Output the (x, y) coordinate of the center of the cell containing the given text.  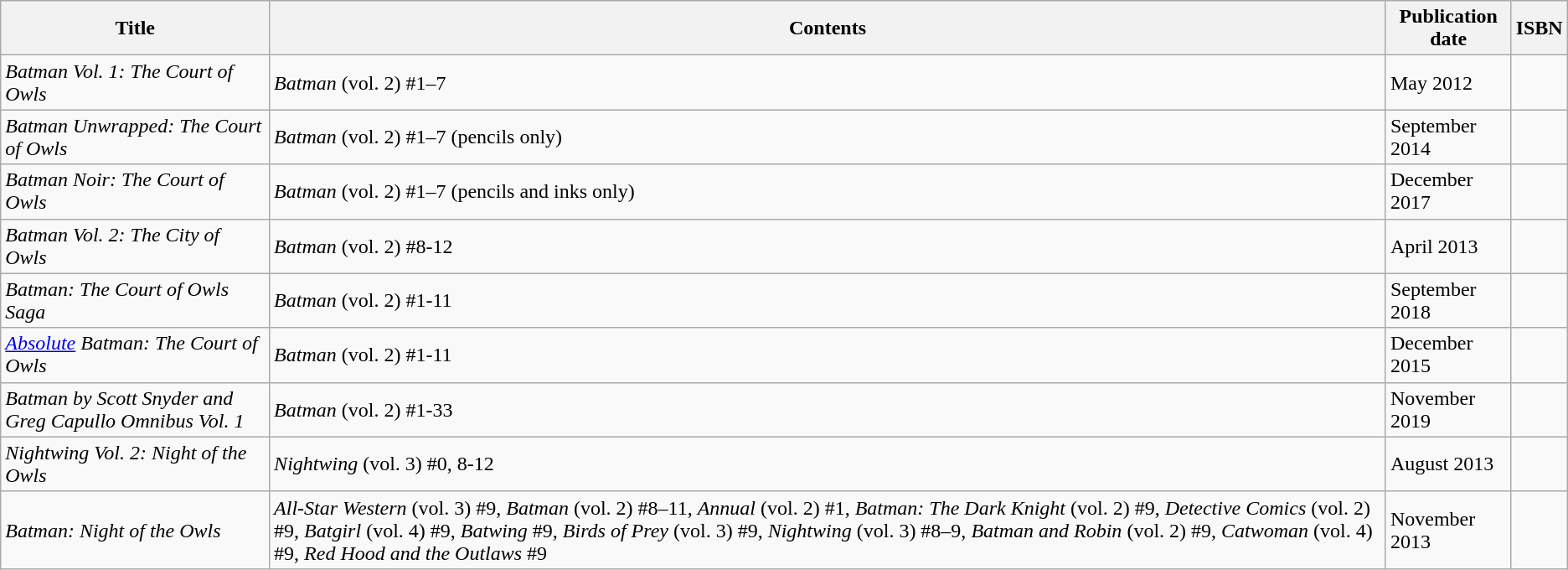
Nightwing Vol. 2: Night of the Owls (136, 464)
Batman: The Court of Owls Saga (136, 300)
December 2015 (1448, 355)
December 2017 (1448, 191)
Batman (vol. 2) #1–7 (pencils and inks only) (828, 191)
Nightwing (vol. 3) #0, 8-12 (828, 464)
Absolute Batman: The Court of Owls (136, 355)
Batman (vol. 2) #1–7 (pencils only) (828, 137)
Batman Vol. 1: The Court of Owls (136, 82)
Batman Vol. 2: The City of Owls (136, 246)
Batman by Scott Snyder and Greg Capullo Omnibus Vol. 1 (136, 409)
November 2013 (1448, 530)
Batman (vol. 2) #8-12 (828, 246)
Batman Noir: The Court of Owls (136, 191)
August 2013 (1448, 464)
Contents (828, 28)
April 2013 (1448, 246)
Batman: Night of the Owls (136, 530)
Batman (vol. 2) #1-33 (828, 409)
Title (136, 28)
May 2012 (1448, 82)
November 2019 (1448, 409)
September 2018 (1448, 300)
Batman Unwrapped: The Court of Owls (136, 137)
Batman (vol. 2) #1–7 (828, 82)
September 2014 (1448, 137)
ISBN (1540, 28)
Publication date (1448, 28)
